Identify which cell holds the provided text, then report its [x, y] central coordinate. 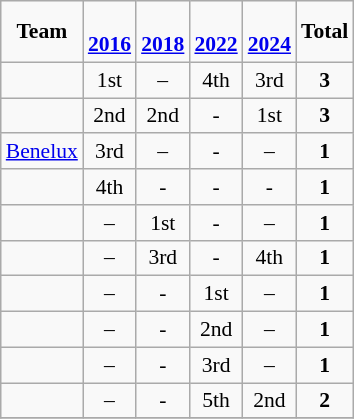
Benelux [42, 152]
2018 [162, 32]
2024 [270, 32]
2 [324, 401]
2022 [216, 32]
Team [42, 32]
2016 [110, 32]
Total [324, 32]
5th [216, 401]
